Pinpoint the cell where the given text exists, returning its (X, Y) midpoint coordinate. 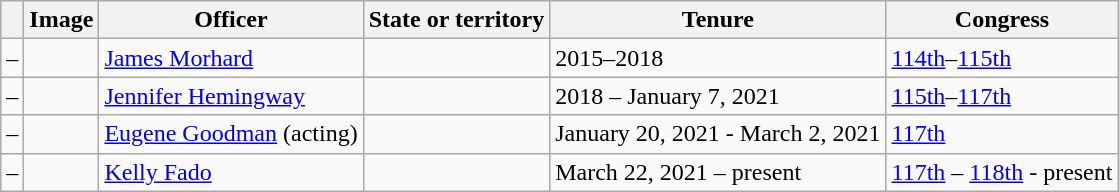
Congress (1002, 20)
2015–2018 (718, 58)
Officer (231, 20)
March 22, 2021 – present (718, 172)
117th (1002, 134)
Jennifer Hemingway (231, 96)
Eugene Goodman (acting) (231, 134)
January 20, 2021 - March 2, 2021 (718, 134)
Kelly Fado (231, 172)
Tenure (718, 20)
James Morhard (231, 58)
Image (62, 20)
115th–117th (1002, 96)
114th–115th (1002, 58)
117th – 118th - present (1002, 172)
State or territory (456, 20)
2018 – January 7, 2021 (718, 96)
